Provide the (x, y) coordinate of the cell's center where the given text is located.  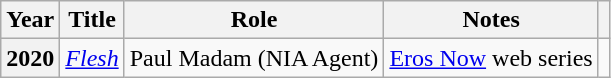
Flesh (92, 58)
Year (30, 20)
Role (254, 20)
2020 (30, 58)
Notes (491, 20)
Eros Now web series (491, 58)
Title (92, 20)
Paul Madam (NIA Agent) (254, 58)
